Search for the cell housing the specified text and yield its [X, Y] center coordinate. 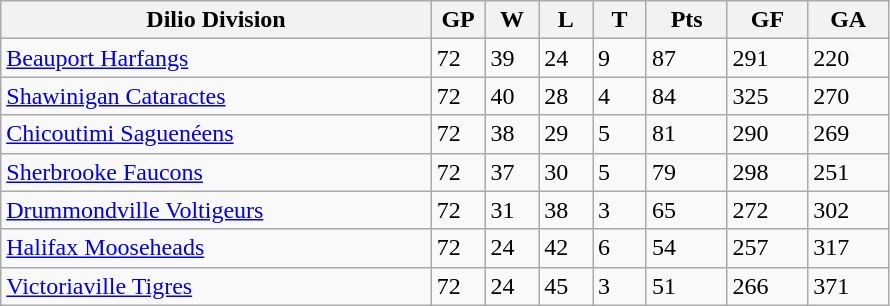
Drummondville Voltigeurs [216, 210]
28 [566, 96]
325 [768, 96]
Victoriaville Tigres [216, 286]
30 [566, 172]
39 [512, 58]
65 [686, 210]
302 [848, 210]
4 [620, 96]
251 [848, 172]
87 [686, 58]
29 [566, 134]
Sherbrooke Faucons [216, 172]
Pts [686, 20]
Dilio Division [216, 20]
Beauport Harfangs [216, 58]
31 [512, 210]
257 [768, 248]
270 [848, 96]
40 [512, 96]
GP [458, 20]
79 [686, 172]
Halifax Mooseheads [216, 248]
Chicoutimi Saguenéens [216, 134]
220 [848, 58]
81 [686, 134]
298 [768, 172]
371 [848, 286]
GA [848, 20]
L [566, 20]
GF [768, 20]
54 [686, 248]
269 [848, 134]
Shawinigan Cataractes [216, 96]
W [512, 20]
37 [512, 172]
272 [768, 210]
42 [566, 248]
317 [848, 248]
291 [768, 58]
51 [686, 286]
6 [620, 248]
9 [620, 58]
290 [768, 134]
266 [768, 286]
T [620, 20]
84 [686, 96]
45 [566, 286]
